Return the [X, Y] coordinate for the center point of the cell that contains the specified text.  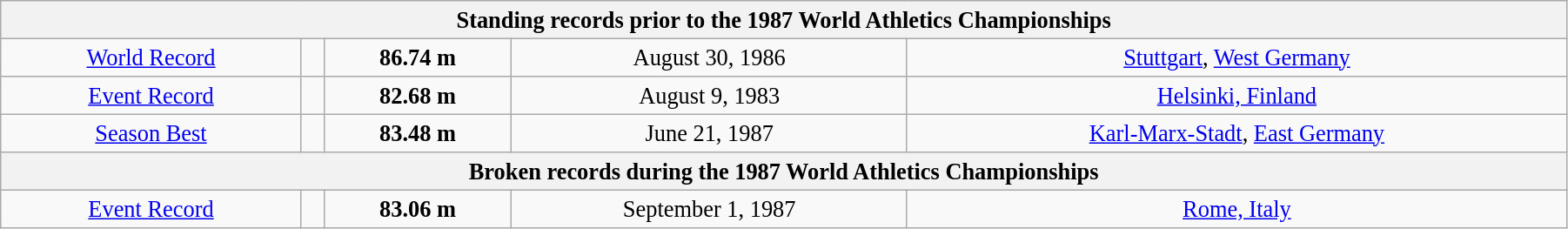
83.48 m [418, 133]
August 9, 1983 [709, 95]
86.74 m [418, 57]
World Record [151, 57]
82.68 m [418, 95]
83.06 m [418, 209]
Helsinki, Finland [1236, 95]
June 21, 1987 [709, 133]
Stuttgart, West Germany [1236, 57]
Broken records during the 1987 World Athletics Championships [784, 172]
Rome, Italy [1236, 209]
September 1, 1987 [709, 209]
August 30, 1986 [709, 57]
Karl-Marx-Stadt, East Germany [1236, 133]
Season Best [151, 133]
Standing records prior to the 1987 World Athletics Championships [784, 19]
